Detect which cell encompasses the target text, then output its (X, Y) center coordinate. 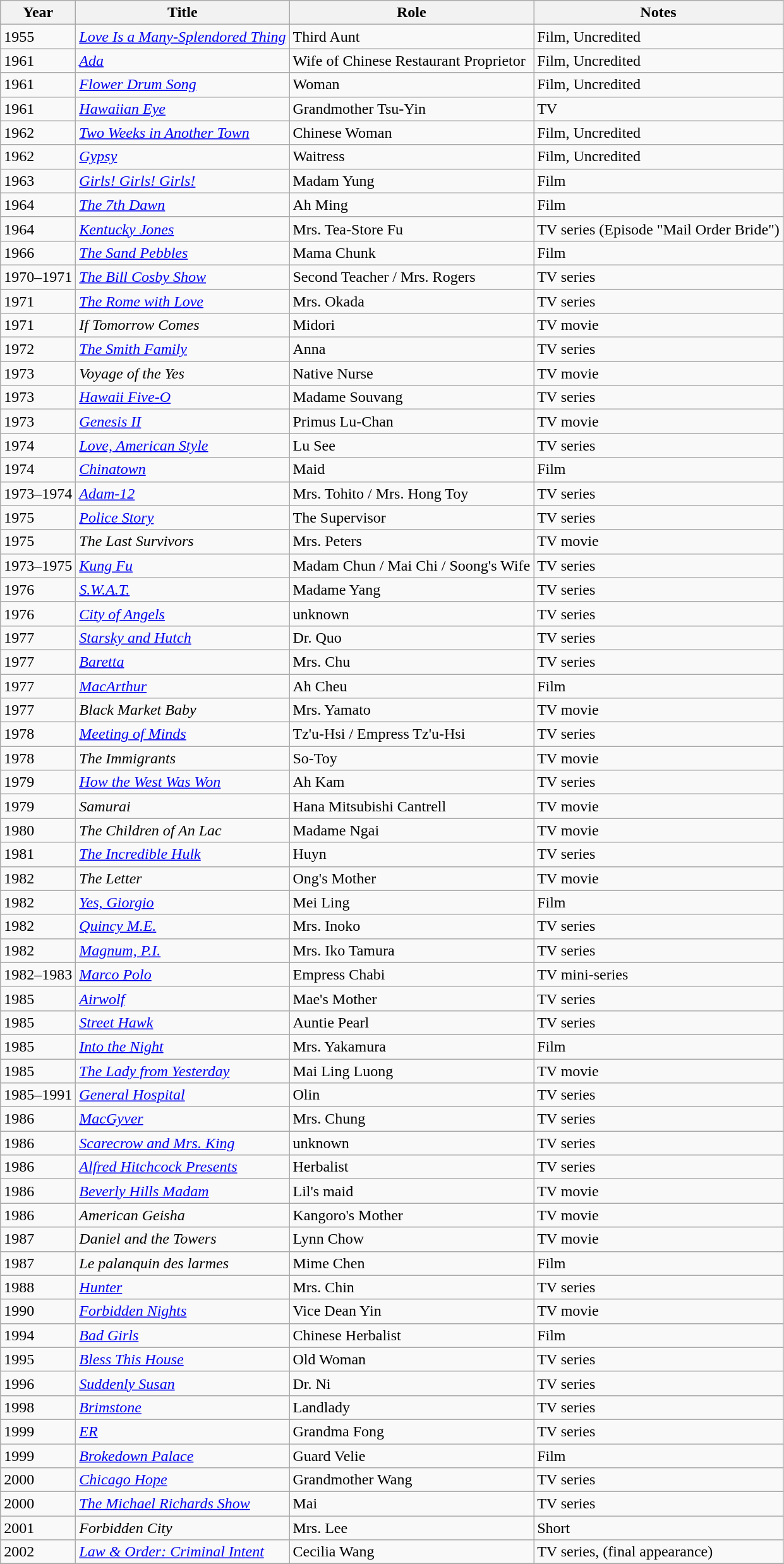
Forbidden City (183, 1528)
Auntie Pearl (412, 1022)
Native Nurse (412, 373)
2002 (38, 1552)
Meeting of Minds (183, 734)
S.W.A.T. (183, 590)
Suddenly Susan (183, 1383)
Mama Chunk (412, 253)
Lu See (412, 446)
Street Hawk (183, 1022)
Hunter (183, 1287)
Second Teacher / Mrs. Rogers (412, 277)
Ah Ming (412, 205)
Girls! Girls! Girls! (183, 181)
1998 (38, 1407)
Scarecrow and Mrs. King (183, 1143)
Dr. Ni (412, 1383)
Mei Ling (412, 902)
Madame Souvang (412, 397)
Herbalist (412, 1167)
Daniel and the Towers (183, 1239)
Vice Dean Yin (412, 1311)
Ong's Mother (412, 878)
Genesis II (183, 421)
Samurai (183, 806)
Voyage of the Yes (183, 373)
Lil's maid (412, 1191)
Hawaii Five-O (183, 397)
Black Market Baby (183, 710)
1972 (38, 349)
Ah Cheu (412, 686)
Bless This House (183, 1359)
Kung Fu (183, 566)
Yes, Giorgio (183, 902)
Gypsy (183, 157)
Mrs. Chung (412, 1119)
Le palanquin des larmes (183, 1263)
TV series (Episode "Mail Order Bride") (658, 229)
The Sand Pebbles (183, 253)
Grandma Fong (412, 1431)
Airwolf (183, 998)
Bad Girls (183, 1335)
1973–1974 (38, 494)
City of Angels (183, 614)
Mrs. Chu (412, 662)
Mai (412, 1504)
Marco Polo (183, 974)
1985–1991 (38, 1095)
1963 (38, 181)
TV mini-series (658, 974)
1980 (38, 830)
Hana Mitsubishi Cantrell (412, 806)
Into the Night (183, 1046)
The Rome with Love (183, 301)
Cecilia Wang (412, 1552)
Two Weeks in Another Town (183, 133)
Flower Drum Song (183, 85)
Brokedown Palace (183, 1455)
Brimstone (183, 1407)
1955 (38, 37)
1966 (38, 253)
Mrs. Lee (412, 1528)
Forbidden Nights (183, 1311)
Kentucky Jones (183, 229)
Magnum, P.I. (183, 950)
General Hospital (183, 1095)
Mrs. Chin (412, 1287)
1982–1983 (38, 974)
Chinese Woman (412, 133)
The Supervisor (412, 518)
Lynn Chow (412, 1239)
The Bill Cosby Show (183, 277)
Mrs. Yakamura (412, 1046)
1994 (38, 1335)
The Immigrants (183, 758)
Beverly Hills Madam (183, 1191)
MacArthur (183, 686)
Midori (412, 325)
Woman (412, 85)
If Tomorrow Comes (183, 325)
1988 (38, 1287)
Short (658, 1528)
Olin (412, 1095)
1981 (38, 854)
Role (412, 13)
Police Story (183, 518)
The Letter (183, 878)
1973–1975 (38, 566)
Adam-12 (183, 494)
Mai Ling Luong (412, 1071)
1970–1971 (38, 277)
1995 (38, 1359)
Tz'u-Hsi / Empress Tz'u-Hsi (412, 734)
Wife of Chinese Restaurant Proprietor (412, 61)
Grandmother Tsu-Yin (412, 109)
Quincy M.E. (183, 926)
The Incredible Hulk (183, 854)
Love, American Style (183, 446)
Madam Yung (412, 181)
ER (183, 1431)
Law & Order: Criminal Intent (183, 1552)
Alfred Hitchcock Presents (183, 1167)
The 7th Dawn (183, 205)
Maid (412, 470)
Chinese Herbalist (412, 1335)
Mrs. Peters (412, 542)
The Children of An Lac (183, 830)
So-Toy (412, 758)
Madam Chun / Mai Chi / Soong's Wife (412, 566)
1990 (38, 1311)
Guard Velie (412, 1455)
Waitress (412, 157)
Mrs. Inoko (412, 926)
Madame Ngai (412, 830)
Dr. Quo (412, 638)
Mrs. Tea-Store Fu (412, 229)
American Geisha (183, 1215)
Old Woman (412, 1359)
TV (658, 109)
Chinatown (183, 470)
Kangoro's Mother (412, 1215)
Mime Chen (412, 1263)
Primus Lu-Chan (412, 421)
Anna (412, 349)
Mrs. Tohito / Mrs. Hong Toy (412, 494)
Chicago Hope (183, 1480)
Landlady (412, 1407)
2001 (38, 1528)
MacGyver (183, 1119)
Notes (658, 13)
Mrs. Yamato (412, 710)
Madame Yang (412, 590)
Year (38, 13)
Starsky and Hutch (183, 638)
Love Is a Many-Splendored Thing (183, 37)
The Smith Family (183, 349)
Title (183, 13)
Mrs. Iko Tamura (412, 950)
Mrs. Okada (412, 301)
The Lady from Yesterday (183, 1071)
How the West Was Won (183, 782)
Ada (183, 61)
1996 (38, 1383)
Huyn (412, 854)
Hawaiian Eye (183, 109)
Mae's Mother (412, 998)
TV series, (final appearance) (658, 1552)
Empress Chabi (412, 974)
The Last Survivors (183, 542)
Baretta (183, 662)
Grandmother Wang (412, 1480)
Third Aunt (412, 37)
Ah Kam (412, 782)
The Michael Richards Show (183, 1504)
